Return the (X, Y) coordinate for the center point of the cell that contains the specified text.  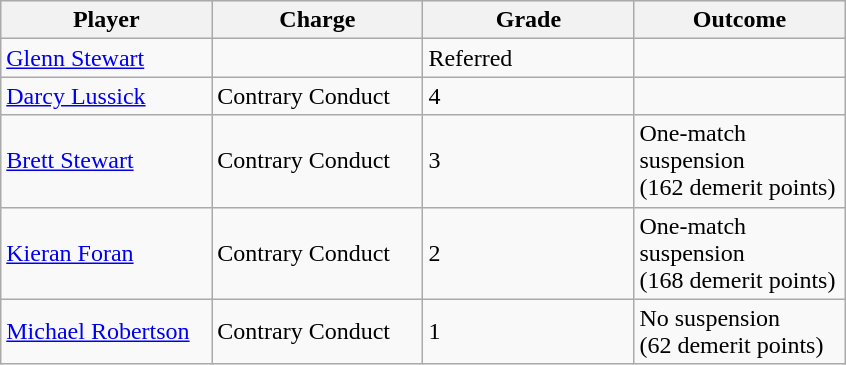
Michael Robertson (106, 332)
Glenn Stewart (106, 58)
Player (106, 20)
No suspension(62 demerit points) (740, 332)
Kieran Foran (106, 253)
Brett Stewart (106, 161)
4 (528, 96)
One-match suspension(168 demerit points) (740, 253)
2 (528, 253)
Outcome (740, 20)
One-match suspension(162 demerit points) (740, 161)
Grade (528, 20)
Charge (318, 20)
Referred (528, 58)
1 (528, 332)
3 (528, 161)
Darcy Lussick (106, 96)
